Extract the (X, Y) coordinate from the center of the cell holding the provided text.  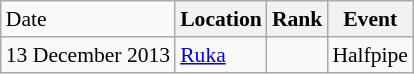
Ruka (221, 55)
Event (370, 19)
Date (88, 19)
Location (221, 19)
13 December 2013 (88, 55)
Halfpipe (370, 55)
Rank (298, 19)
